Scan for the cell matching the given text and deliver its (x, y) coordinate at center. 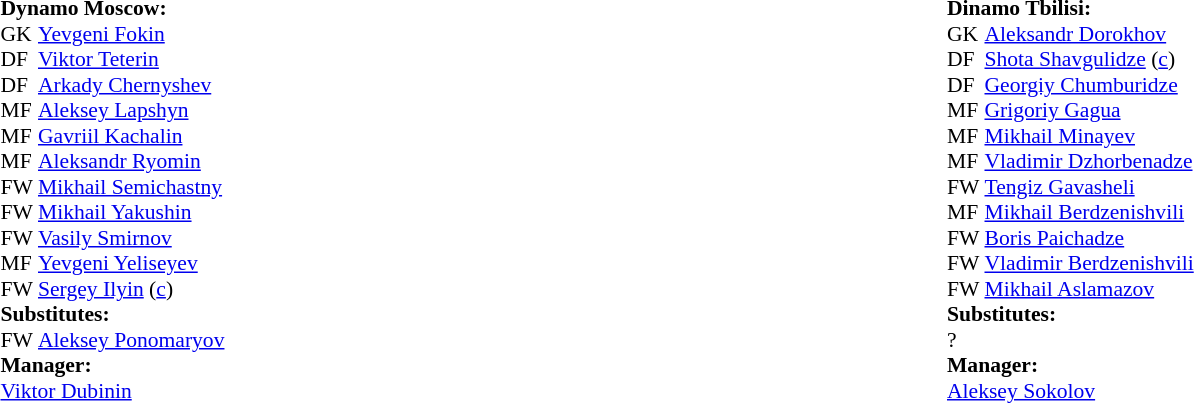
Viktor Teterin (131, 59)
Aleksandr Dorokhov (1088, 34)
Mikhail Semichastny (131, 187)
Yevgeni Yeliseyev (131, 263)
Vasily Smirnov (131, 238)
Aleksandr Ryomin (131, 161)
Gavriil Kachalin (131, 136)
Sergey Ilyin (c) (131, 289)
Vladimir Dzhorbenadze (1088, 161)
Arkady Chernyshev (131, 85)
Aleksey Ponomaryov (131, 340)
Mikhail Yakushin (131, 213)
Mikhail Berdzenishvili (1088, 213)
? (966, 340)
Tengiz Gavasheli (1088, 187)
Aleksey Lapshyn (131, 111)
Yevgeni Fokin (131, 34)
Mikhail Aslamazov (1088, 289)
Boris Paichadze (1088, 238)
Mikhail Minayev (1088, 136)
Shota Shavgulidze (c) (1088, 59)
Vladimir Berdzenishvili (1088, 263)
Georgiy Chumburidze (1088, 85)
Grigoriy Gagua (1088, 111)
